Return the (X, Y) coordinate for the center point of the cell that contains the specified text.  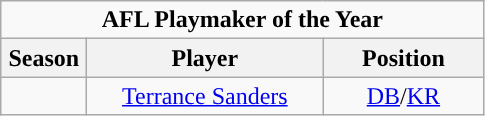
Terrance Sanders (205, 96)
AFL Playmaker of the Year (242, 20)
DB/KR (404, 96)
Season (44, 58)
Player (205, 58)
Position (404, 58)
